Pinpoint the cell where the given text exists, returning its [X, Y] midpoint coordinate. 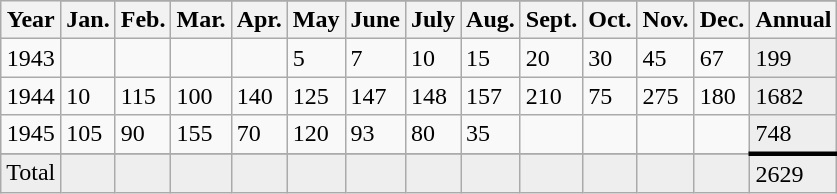
147 [375, 96]
Aug. [491, 20]
Total [31, 173]
30 [610, 58]
155 [201, 134]
Year [31, 20]
Oct. [610, 20]
5 [316, 58]
Sept. [551, 20]
7 [375, 58]
125 [316, 96]
June [375, 20]
275 [666, 96]
157 [491, 96]
75 [610, 96]
15 [491, 58]
140 [259, 96]
748 [794, 134]
1682 [794, 96]
90 [143, 134]
1943 [31, 58]
210 [551, 96]
2629 [794, 173]
67 [722, 58]
93 [375, 134]
180 [722, 96]
70 [259, 134]
105 [88, 134]
20 [551, 58]
1944 [31, 96]
Jan. [88, 20]
80 [432, 134]
120 [316, 134]
Nov. [666, 20]
35 [491, 134]
199 [794, 58]
Annual [794, 20]
May [316, 20]
Feb. [143, 20]
1945 [31, 134]
Mar. [201, 20]
115 [143, 96]
148 [432, 96]
July [432, 20]
45 [666, 58]
100 [201, 96]
Dec. [722, 20]
Apr. [259, 20]
